From the cell containing the given text, extract its center point as (x, y) coordinate. 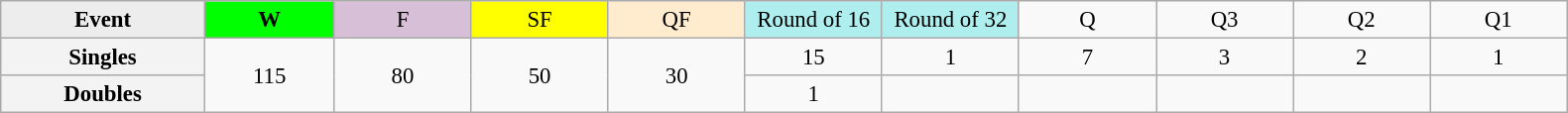
QF (676, 20)
50 (540, 75)
Doubles (103, 94)
W (270, 20)
80 (403, 75)
2 (1362, 57)
F (403, 20)
SF (540, 20)
Q3 (1225, 20)
3 (1225, 57)
Round of 32 (950, 20)
Event (103, 20)
15 (813, 57)
Round of 16 (813, 20)
Q1 (1499, 20)
Q (1087, 20)
Singles (103, 57)
115 (270, 75)
30 (676, 75)
Q2 (1362, 20)
7 (1087, 57)
